For the text-containing cell, return its midpoint in [X, Y] coordinate format. 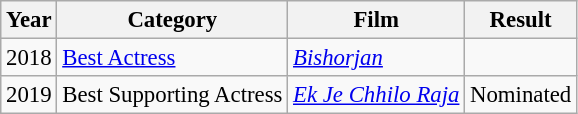
2018 [29, 58]
Year [29, 20]
Result [521, 20]
Film [376, 20]
2019 [29, 95]
Nominated [521, 95]
Bishorjan [376, 58]
Best Supporting Actress [172, 95]
Best Actress [172, 58]
Category [172, 20]
Ek Je Chhilo Raja [376, 95]
